Output the [x, y] coordinate of the center of the cell containing the given text.  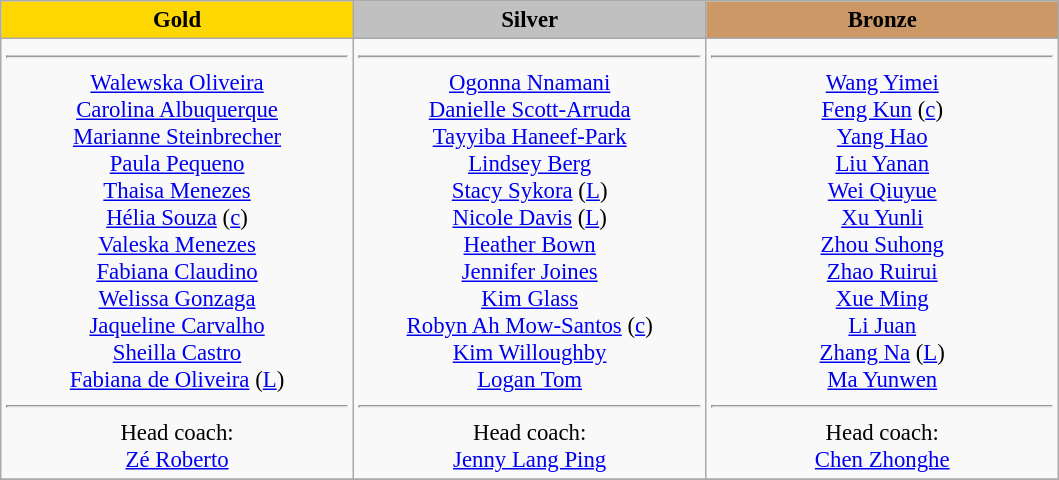
Gold [178, 20]
Bronze [882, 20]
Wang YimeiFeng Kun (c)Yang HaoLiu YananWei QiuyueXu YunliZhou SuhongZhao RuiruiXue MingLi JuanZhang Na (L)Ma YunwenHead coach:Chen Zhonghe [882, 259]
Silver [530, 20]
